Identify which cell holds the provided text, then report its [X, Y] central coordinate. 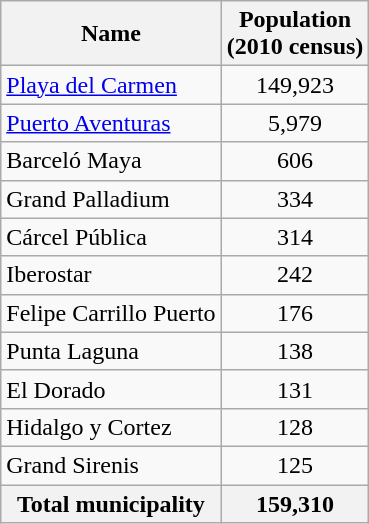
Grand Sirenis [111, 465]
5,979 [295, 123]
Population(2010 census) [295, 34]
606 [295, 161]
334 [295, 199]
314 [295, 237]
131 [295, 389]
125 [295, 465]
128 [295, 427]
Grand Palladium [111, 199]
Playa del Carmen [111, 85]
Puerto Aventuras [111, 123]
Total municipality [111, 503]
Punta Laguna [111, 351]
El Dorado [111, 389]
Hidalgo y Cortez [111, 427]
Iberostar [111, 275]
159,310 [295, 503]
176 [295, 313]
Name [111, 34]
138 [295, 351]
242 [295, 275]
Felipe Carrillo Puerto [111, 313]
149,923 [295, 85]
Cárcel Pública [111, 237]
Barceló Maya [111, 161]
